Scan for the cell matching the given text and deliver its (x, y) coordinate at center. 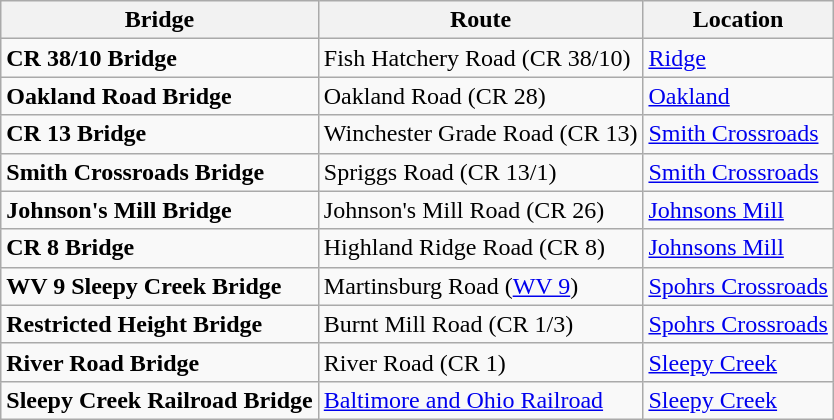
Sleepy Creek Railroad Bridge (160, 400)
Burnt Mill Road (CR 1/3) (480, 324)
WV 9 Sleepy Creek Bridge (160, 286)
Highland Ridge Road (CR 8) (480, 248)
CR 8 Bridge (160, 248)
Oakland Road Bridge (160, 96)
Winchester Grade Road (CR 13) (480, 134)
Route (480, 20)
Smith Crossroads Bridge (160, 172)
Fish Hatchery Road (CR 38/10) (480, 58)
CR 13 Bridge (160, 134)
Ridge (738, 58)
Baltimore and Ohio Railroad (480, 400)
Location (738, 20)
CR 38/10 Bridge (160, 58)
Martinsburg Road (WV 9) (480, 286)
River Road Bridge (160, 362)
Bridge (160, 20)
Oakland (738, 96)
Oakland Road (CR 28) (480, 96)
Johnson's Mill Bridge (160, 210)
Johnson's Mill Road (CR 26) (480, 210)
Restricted Height Bridge (160, 324)
Spriggs Road (CR 13/1) (480, 172)
River Road (CR 1) (480, 362)
